Return the [X, Y] coordinate for the center point of the cell that contains the specified text.  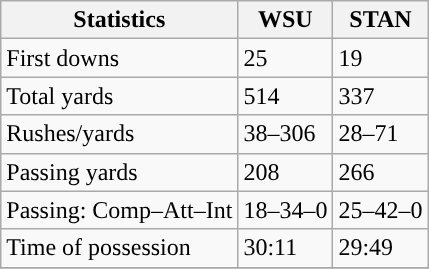
29:49 [380, 248]
208 [286, 172]
Passing: Comp–Att–Int [120, 210]
25 [286, 58]
First downs [120, 58]
Rushes/yards [120, 134]
Total yards [120, 96]
Passing yards [120, 172]
30:11 [286, 248]
19 [380, 58]
25–42–0 [380, 210]
266 [380, 172]
STAN [380, 20]
WSU [286, 20]
Statistics [120, 20]
337 [380, 96]
Time of possession [120, 248]
18–34–0 [286, 210]
28–71 [380, 134]
514 [286, 96]
38–306 [286, 134]
